Find where the given text appears and provide that cell's center as [X, Y] coordinate. 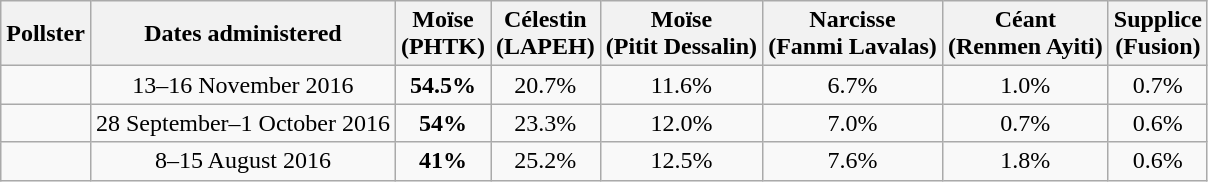
7.6% [853, 161]
20.7% [545, 85]
25.2% [545, 161]
1.0% [1025, 85]
Céant(Renmen Ayiti) [1025, 34]
12.5% [681, 161]
Célestin(LAPEH) [545, 34]
1.8% [1025, 161]
12.0% [681, 123]
54% [442, 123]
Narcisse(Fanmi Lavalas) [853, 34]
Moïse(Pitit Dessalin) [681, 34]
7.0% [853, 123]
Moïse(PHTK) [442, 34]
6.7% [853, 85]
41% [442, 161]
Dates administered [242, 34]
54.5% [442, 85]
28 September–1 October 2016 [242, 123]
Supplice(Fusion) [1158, 34]
13–16 November 2016 [242, 85]
11.6% [681, 85]
8–15 August 2016 [242, 161]
23.3% [545, 123]
Pollster [46, 34]
